Provide the (X, Y) coordinate of the cell's center where the given text is located.  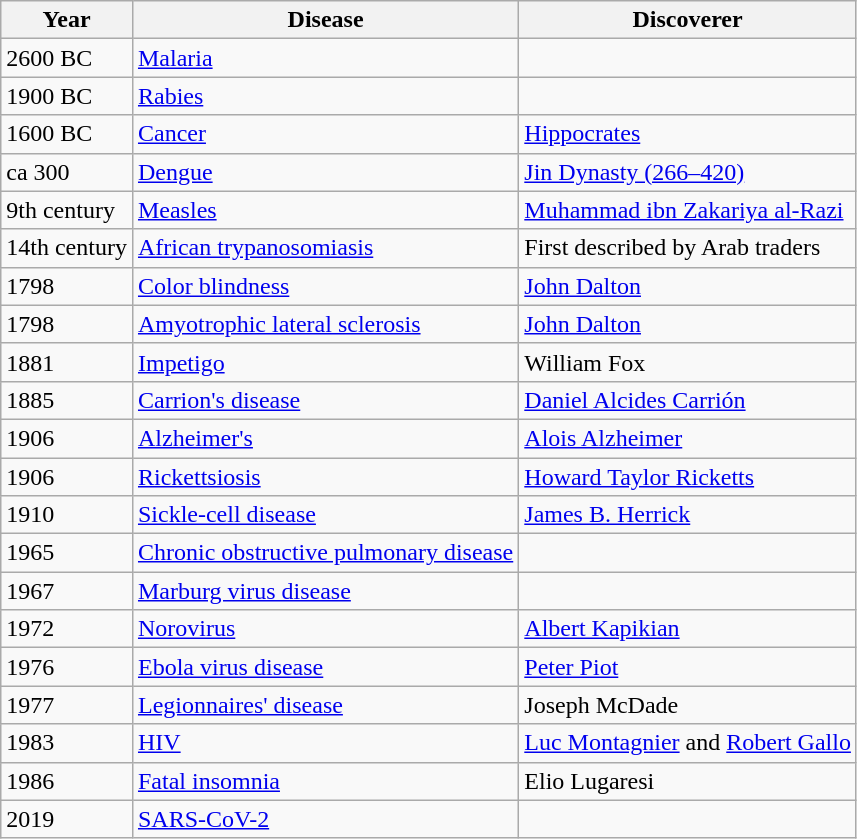
Jin Dynasty (266–420) (688, 172)
African trypanosomiasis (325, 248)
Fatal insomnia (325, 781)
William Fox (688, 362)
Legionnaires' disease (325, 705)
Howard Taylor Ricketts (688, 477)
Daniel Alcides Carrión (688, 400)
2600 BC (67, 58)
Alois Alzheimer (688, 438)
Albert Kapikian (688, 629)
1910 (67, 515)
Disease (325, 20)
Sickle-cell disease (325, 515)
1986 (67, 781)
Cancer (325, 134)
Rabies (325, 96)
Hippocrates (688, 134)
1972 (67, 629)
9th century (67, 210)
Malaria (325, 58)
Norovirus (325, 629)
Carrion's disease (325, 400)
James B. Herrick (688, 515)
1967 (67, 591)
1976 (67, 667)
Color blindness (325, 286)
ca 300 (67, 172)
2019 (67, 819)
Luc Montagnier and Robert Gallo (688, 743)
Ebola virus disease (325, 667)
1900 BC (67, 96)
Chronic obstructive pulmonary disease (325, 553)
1965 (67, 553)
1881 (67, 362)
Marburg virus disease (325, 591)
Measles (325, 210)
1983 (67, 743)
Year (67, 20)
Peter Piot (688, 667)
First described by Arab traders (688, 248)
Dengue (325, 172)
Impetigo (325, 362)
Alzheimer's (325, 438)
Amyotrophic lateral sclerosis (325, 324)
1600 BC (67, 134)
Joseph McDade (688, 705)
Rickettsiosis (325, 477)
14th century (67, 248)
1977 (67, 705)
HIV (325, 743)
Elio Lugaresi (688, 781)
Discoverer (688, 20)
SARS-CoV-2 (325, 819)
1885 (67, 400)
Muhammad ibn Zakariya al-Razi (688, 210)
